Provide the (x, y) coordinate of the cell's center where the given text is located.  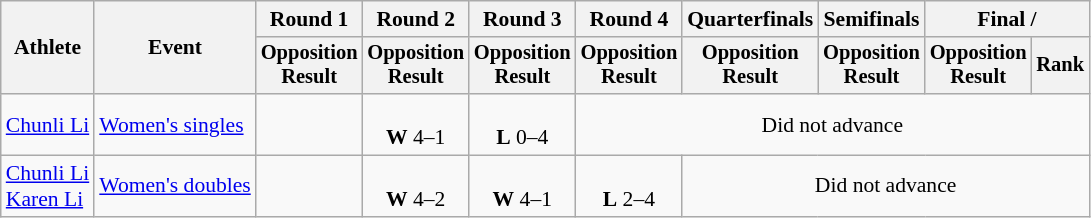
Round 1 (310, 19)
L 2–4 (630, 186)
Round 2 (416, 19)
Round 4 (630, 19)
Athlete (48, 48)
Chunli Li (48, 124)
W 4–2 (416, 186)
Event (175, 48)
Final / (1007, 19)
Round 3 (522, 19)
Chunli LiKaren Li (48, 186)
Women's singles (175, 124)
L 0–4 (522, 124)
Semifinals (872, 19)
Quarterfinals (750, 19)
Rank (1060, 66)
Women's doubles (175, 186)
